Locate the cell with the specified text and output its [x, y] center coordinate. 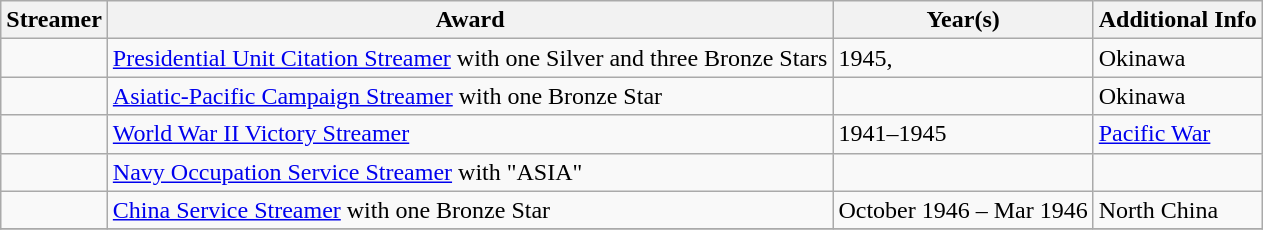
Navy Occupation Service Streamer with "ASIA" [470, 172]
Asiatic-Pacific Campaign Streamer with one Bronze Star [470, 96]
Pacific War [1178, 134]
Additional Info [1178, 20]
North China [1178, 210]
1941–1945 [963, 134]
Award [470, 20]
Streamer [54, 20]
October 1946 – Mar 1946 [963, 210]
Presidential Unit Citation Streamer with one Silver and three Bronze Stars [470, 58]
World War II Victory Streamer [470, 134]
Year(s) [963, 20]
1945, [963, 58]
China Service Streamer with one Bronze Star [470, 210]
